From the cell containing the given text, extract its center point as (X, Y) coordinate. 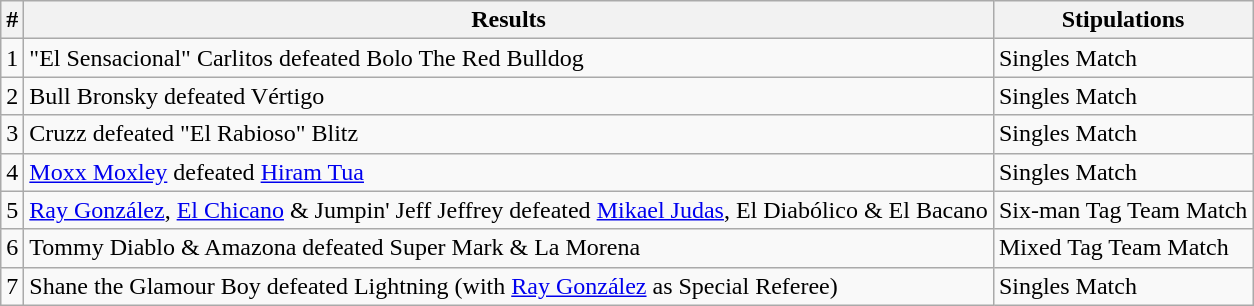
# (12, 20)
5 (12, 210)
Cruzz defeated "El Rabioso" Blitz (509, 134)
Mixed Tag Team Match (1122, 248)
"El Sensacional" Carlitos defeated Bolo The Red Bulldog (509, 58)
Tommy Diablo & Amazona defeated Super Mark & La Morena (509, 248)
6 (12, 248)
Six-man Tag Team Match (1122, 210)
1 (12, 58)
2 (12, 96)
Shane the Glamour Boy defeated Lightning (with Ray González as Special Referee) (509, 286)
4 (12, 172)
Stipulations (1122, 20)
Bull Bronsky defeated Vértigo (509, 96)
Ray González, El Chicano & Jumpin' Jeff Jeffrey defeated Mikael Judas, El Diabólico & El Bacano (509, 210)
3 (12, 134)
7 (12, 286)
Moxx Moxley defeated Hiram Tua (509, 172)
Results (509, 20)
